Locate the cell with the specified text and output its (X, Y) center coordinate. 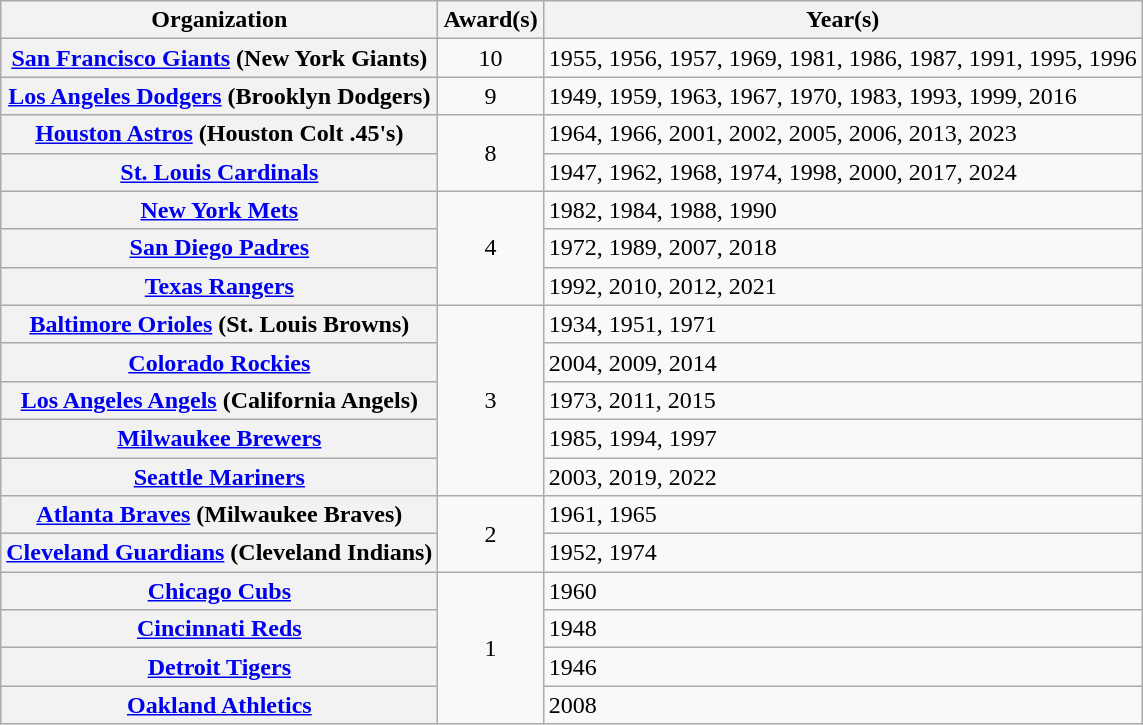
9 (490, 96)
1961, 1965 (842, 515)
St. Louis Cardinals (220, 172)
Los Angeles Angels (California Angels) (220, 400)
Seattle Mariners (220, 477)
Los Angeles Dodgers (Brooklyn Dodgers) (220, 96)
1972, 1989, 2007, 2018 (842, 248)
Cleveland Guardians (Cleveland Indians) (220, 553)
2008 (842, 705)
1982, 1984, 1988, 1990 (842, 210)
4 (490, 248)
1964, 1966, 2001, 2002, 2005, 2006, 2013, 2023 (842, 134)
Milwaukee Brewers (220, 438)
1948 (842, 629)
Oakland Athletics (220, 705)
8 (490, 153)
Atlanta Braves (Milwaukee Braves) (220, 515)
2004, 2009, 2014 (842, 362)
2 (490, 534)
Year(s) (842, 20)
Baltimore Orioles (St. Louis Browns) (220, 324)
1973, 2011, 2015 (842, 400)
New York Mets (220, 210)
Cincinnati Reds (220, 629)
Detroit Tigers (220, 667)
Houston Astros (Houston Colt .45's) (220, 134)
1952, 1974 (842, 553)
1934, 1951, 1971 (842, 324)
1 (490, 648)
1946 (842, 667)
1947, 1962, 1968, 1974, 1998, 2000, 2017, 2024 (842, 172)
1992, 2010, 2012, 2021 (842, 286)
Chicago Cubs (220, 591)
Colorado Rockies (220, 362)
San Francisco Giants (New York Giants) (220, 58)
Texas Rangers (220, 286)
San Diego Padres (220, 248)
1949, 1959, 1963, 1967, 1970, 1983, 1993, 1999, 2016 (842, 96)
1985, 1994, 1997 (842, 438)
1960 (842, 591)
10 (490, 58)
3 (490, 400)
Award(s) (490, 20)
1955, 1956, 1957, 1969, 1981, 1986, 1987, 1991, 1995, 1996 (842, 58)
Organization (220, 20)
2003, 2019, 2022 (842, 477)
